Return (x, y) of the center of cell containing provided text 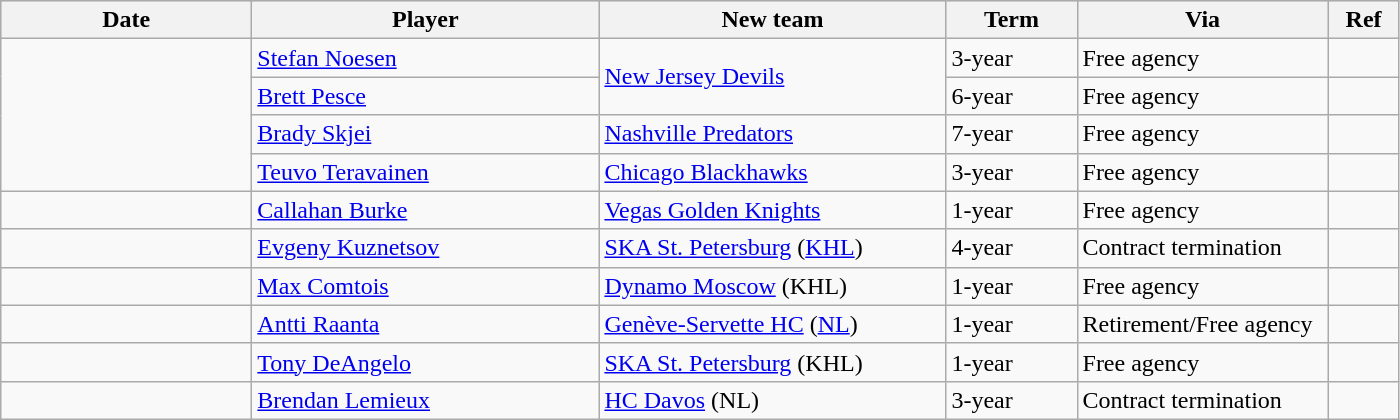
HC Davos (NL) (772, 400)
Max Comtois (426, 286)
Nashville Predators (772, 134)
Chicago Blackhawks (772, 172)
Retirement/Free agency (1202, 324)
Vegas Golden Knights (772, 210)
Player (426, 20)
Teuvo Teravainen (426, 172)
Tony DeAngelo (426, 362)
Brett Pesce (426, 96)
Term (1012, 20)
Via (1202, 20)
Dynamo Moscow (KHL) (772, 286)
New Jersey Devils (772, 77)
Date (126, 20)
Stefan Noesen (426, 58)
Brendan Lemieux (426, 400)
6-year (1012, 96)
4-year (1012, 248)
New team (772, 20)
Evgeny Kuznetsov (426, 248)
Antti Raanta (426, 324)
7-year (1012, 134)
Callahan Burke (426, 210)
Ref (1364, 20)
Brady Skjei (426, 134)
Genève-Servette HC (NL) (772, 324)
